Determine the (X, Y) coordinate at the center of the cell enclosing the given text.  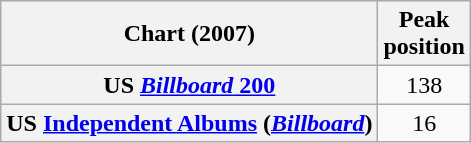
138 (424, 85)
Chart (2007) (190, 34)
US Independent Albums (Billboard) (190, 123)
US Billboard 200 (190, 85)
Peak position (424, 34)
16 (424, 123)
